Determine the [x, y] coordinate at the center of the cell enclosing the given text.  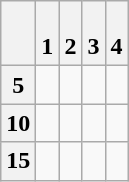
3 [94, 34]
2 [70, 34]
1 [48, 34]
10 [18, 123]
15 [18, 161]
4 [116, 34]
5 [18, 85]
